Extract the [x, y] coordinate from the center of the cell holding the provided text.  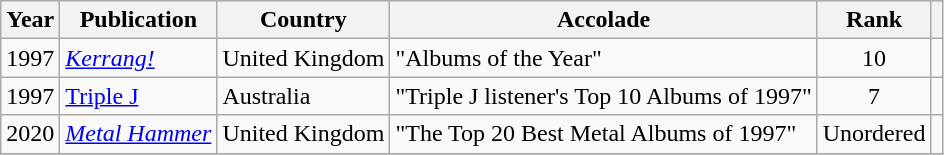
Australia [304, 96]
Rank [874, 20]
Metal Hammer [138, 134]
Country [304, 20]
Unordered [874, 134]
"Albums of the Year" [604, 58]
Triple J [138, 96]
7 [874, 96]
"The Top 20 Best Metal Albums of 1997" [604, 134]
10 [874, 58]
"Triple J listener's Top 10 Albums of 1997" [604, 96]
Year [30, 20]
Kerrang! [138, 58]
Accolade [604, 20]
Publication [138, 20]
2020 [30, 134]
